Extract the [X, Y] coordinate from the center of the cell holding the provided text.  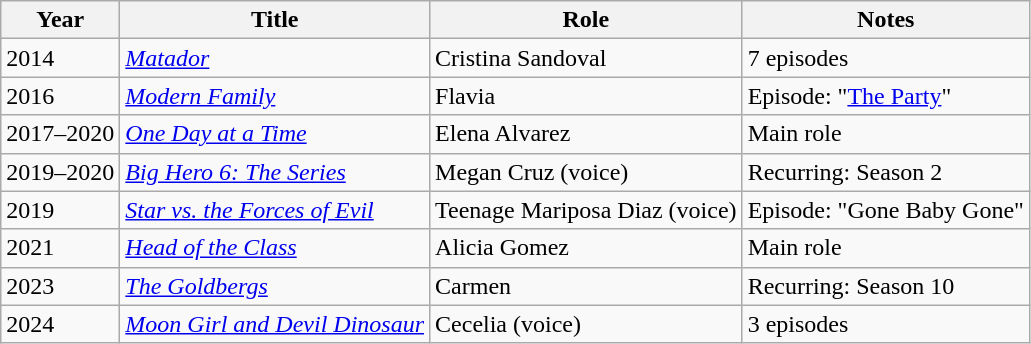
Role [586, 20]
2017–2020 [60, 134]
Cristina Sandoval [586, 58]
Head of the Class [275, 248]
2021 [60, 248]
Modern Family [275, 96]
Recurring: Season 10 [886, 286]
Matador [275, 58]
Elena Alvarez [586, 134]
Recurring: Season 2 [886, 172]
Big Hero 6: The Series [275, 172]
Moon Girl and Devil Dinosaur [275, 324]
Title [275, 20]
Cecelia (voice) [586, 324]
Flavia [586, 96]
Notes [886, 20]
Year [60, 20]
2023 [60, 286]
2019–2020 [60, 172]
Episode: "Gone Baby Gone" [886, 210]
One Day at a Time [275, 134]
Carmen [586, 286]
Star vs. the Forces of Evil [275, 210]
Megan Cruz (voice) [586, 172]
2019 [60, 210]
Alicia Gomez [586, 248]
2024 [60, 324]
2014 [60, 58]
3 episodes [886, 324]
7 episodes [886, 58]
Teenage Mariposa Diaz (voice) [586, 210]
The Goldbergs [275, 286]
2016 [60, 96]
Episode: "The Party" [886, 96]
